Pinpoint the cell where the given text exists, returning its [X, Y] midpoint coordinate. 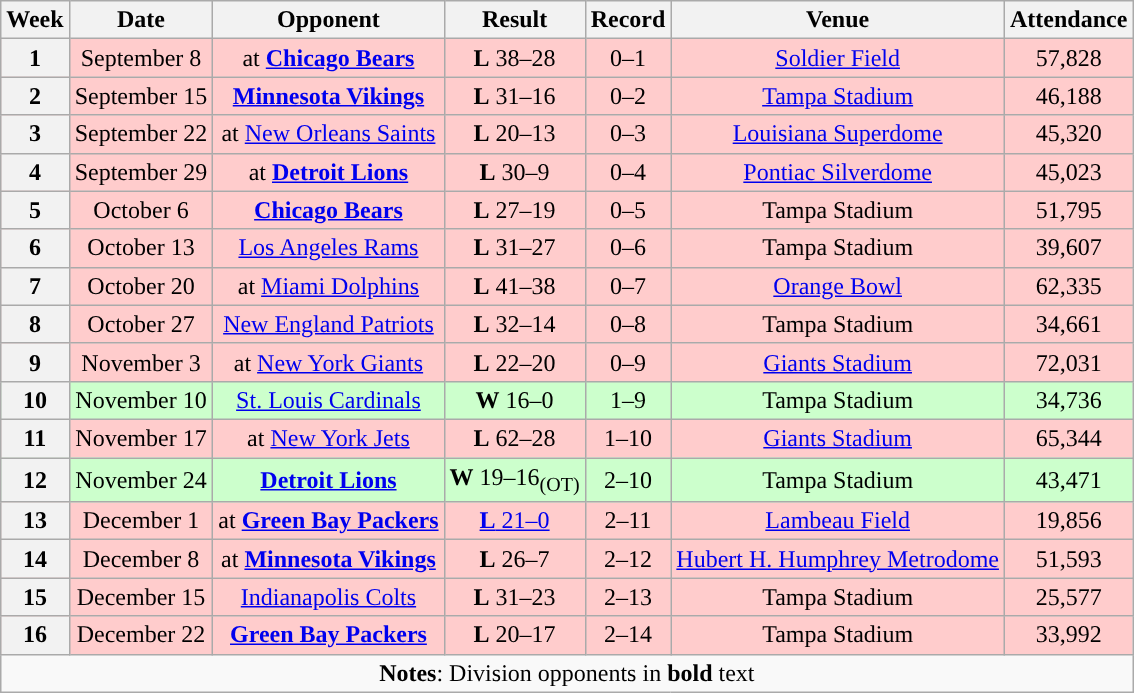
0–4 [628, 172]
12 [35, 480]
0–9 [628, 362]
Result [514, 20]
L 22–20 [514, 362]
57,828 [1068, 58]
L 26–7 [514, 559]
0–6 [628, 248]
7 [35, 286]
11 [35, 438]
New England Patriots [328, 324]
34,736 [1068, 400]
3 [35, 134]
September 8 [141, 58]
L 31–16 [514, 96]
62,335 [1068, 286]
0–3 [628, 134]
45,023 [1068, 172]
L 32–14 [514, 324]
43,471 [1068, 480]
9 [35, 362]
1–9 [628, 400]
L 21–0 [514, 521]
at New York Jets [328, 438]
Notes: Division opponents in bold text [567, 673]
65,344 [1068, 438]
6 [35, 248]
November 24 [141, 480]
Venue [838, 20]
0–2 [628, 96]
October 13 [141, 248]
0–1 [628, 58]
72,031 [1068, 362]
8 [35, 324]
St. Louis Cardinals [328, 400]
14 [35, 559]
L 41–38 [514, 286]
15 [35, 597]
Orange Bowl [838, 286]
33,992 [1068, 635]
16 [35, 635]
Louisiana Superdome [838, 134]
September 15 [141, 96]
Record [628, 20]
September 29 [141, 172]
at Detroit Lions [328, 172]
L 30–9 [514, 172]
at New Orleans Saints [328, 134]
2–11 [628, 521]
39,607 [1068, 248]
Week [35, 20]
November 3 [141, 362]
51,795 [1068, 210]
November 10 [141, 400]
2 [35, 96]
L 27–19 [514, 210]
October 20 [141, 286]
Detroit Lions [328, 480]
September 22 [141, 134]
L 20–17 [514, 635]
Green Bay Packers [328, 635]
Soldier Field [838, 58]
Lambeau Field [838, 521]
Indianapolis Colts [328, 597]
October 27 [141, 324]
2–14 [628, 635]
Chicago Bears [328, 210]
Los Angeles Rams [328, 248]
10 [35, 400]
W 16–0 [514, 400]
0–5 [628, 210]
October 6 [141, 210]
Hubert H. Humphrey Metrodome [838, 559]
L 20–13 [514, 134]
at New York Giants [328, 362]
1–10 [628, 438]
at Green Bay Packers [328, 521]
November 17 [141, 438]
L 31–27 [514, 248]
December 8 [141, 559]
51,593 [1068, 559]
46,188 [1068, 96]
December 1 [141, 521]
0–7 [628, 286]
at Chicago Bears [328, 58]
L 31–23 [514, 597]
at Minnesota Vikings [328, 559]
0–8 [628, 324]
1 [35, 58]
L 38–28 [514, 58]
Attendance [1068, 20]
at Miami Dolphins [328, 286]
5 [35, 210]
W 19–16(OT) [514, 480]
December 15 [141, 597]
13 [35, 521]
19,856 [1068, 521]
45,320 [1068, 134]
Pontiac Silverdome [838, 172]
Minnesota Vikings [328, 96]
December 22 [141, 635]
25,577 [1068, 597]
2–13 [628, 597]
2–10 [628, 480]
Opponent [328, 20]
L 62–28 [514, 438]
Date [141, 20]
34,661 [1068, 324]
4 [35, 172]
2–12 [628, 559]
